Provide the [x, y] coordinate of the cell's center where the given text is located.  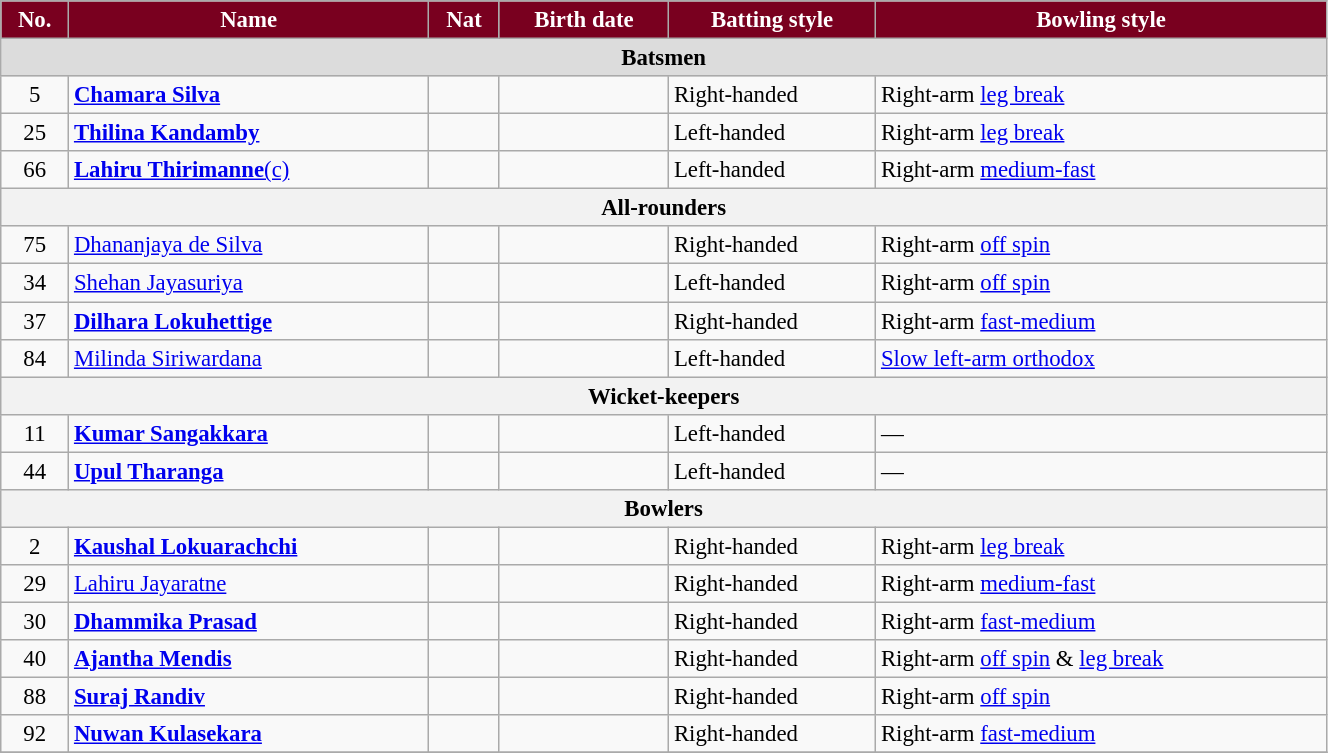
Dhammika Prasad [249, 621]
All-rounders [664, 208]
Dilhara Lokuhettige [249, 321]
Lahiru Thirimanne(c) [249, 170]
Birth date [584, 20]
Lahiru Jayaratne [249, 584]
Ajantha Mendis [249, 659]
Chamara Silva [249, 95]
Shehan Jayasuriya [249, 283]
34 [35, 283]
11 [35, 433]
25 [35, 133]
37 [35, 321]
Batsmen [664, 58]
Bowling style [1102, 20]
40 [35, 659]
No. [35, 20]
88 [35, 697]
29 [35, 584]
Nuwan Kulasekara [249, 734]
Suraj Randiv [249, 697]
Milinda Siriwardana [249, 358]
Thilina Kandamby [249, 133]
Upul Tharanga [249, 471]
Batting style [772, 20]
Nat [464, 20]
Bowlers [664, 509]
44 [35, 471]
5 [35, 95]
Right-arm off spin & leg break [1102, 659]
Name [249, 20]
Wicket-keepers [664, 396]
Dhananjaya de Silva [249, 245]
Slow left-arm orthodox [1102, 358]
84 [35, 358]
66 [35, 170]
75 [35, 245]
30 [35, 621]
Kaushal Lokuarachchi [249, 546]
Kumar Sangakkara [249, 433]
2 [35, 546]
92 [35, 734]
